Locate the cell with the specified text and output its [x, y] center coordinate. 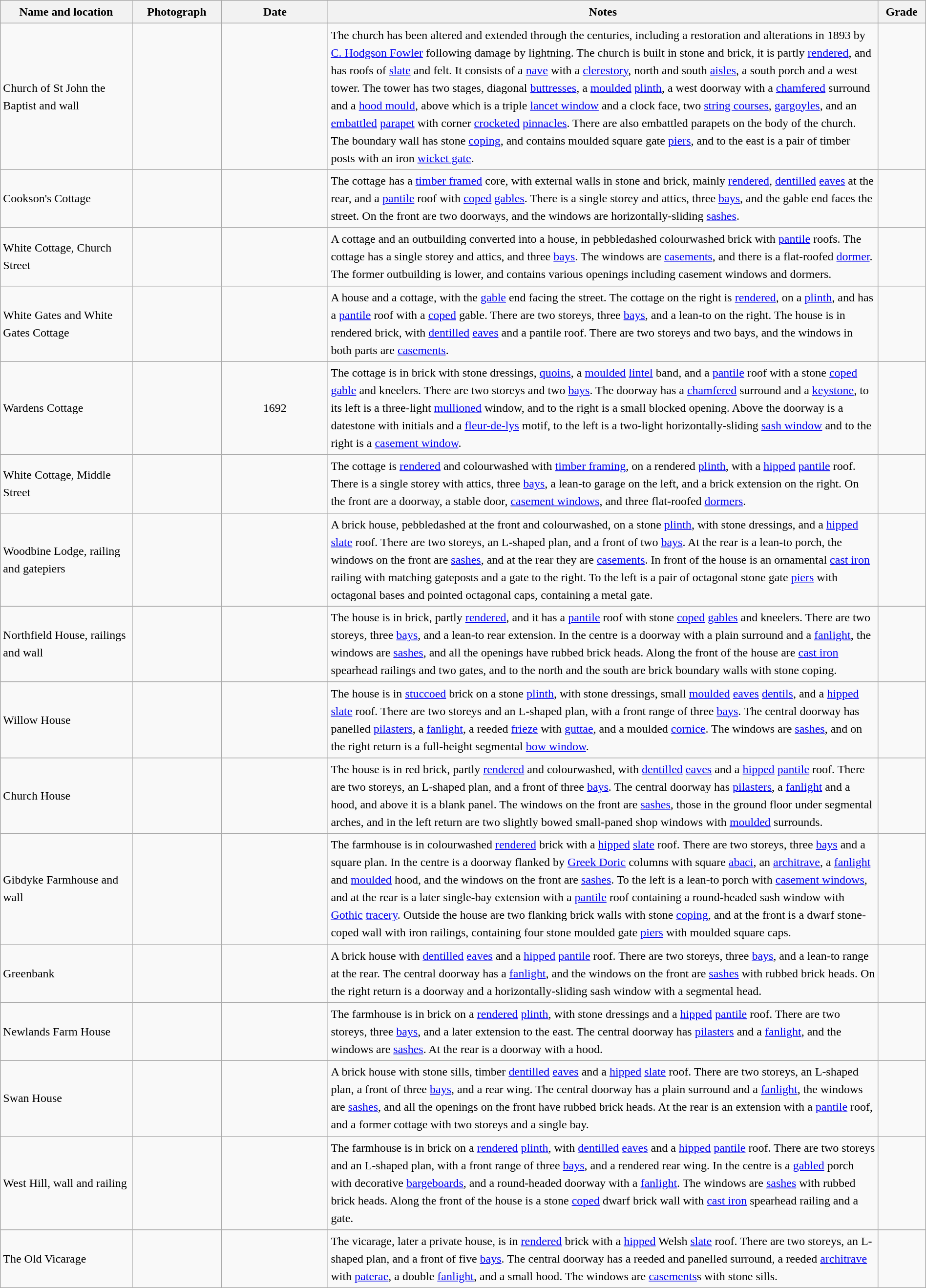
Northfield House, railings and wall [66, 644]
White Cottage, Middle Street [66, 484]
White Gates and White Gates Cottage [66, 323]
Cookson's Cottage [66, 198]
Gibdyke Farmhouse and wall [66, 889]
Grade [902, 12]
Church House [66, 795]
Wardens Cottage [66, 408]
Greenbank [66, 974]
West Hill, wall and railing [66, 1183]
White Cottage, Church Street [66, 257]
Woodbine Lodge, railing and gatepiers [66, 560]
Swan House [66, 1099]
Name and location [66, 12]
1692 [275, 408]
Newlands Farm House [66, 1032]
Church of St John the Baptist and wall [66, 97]
Date [275, 12]
The Old Vicarage [66, 1259]
Notes [603, 12]
Willow House [66, 720]
Photograph [177, 12]
